Detect which cell encompasses the target text, then output its [x, y] center coordinate. 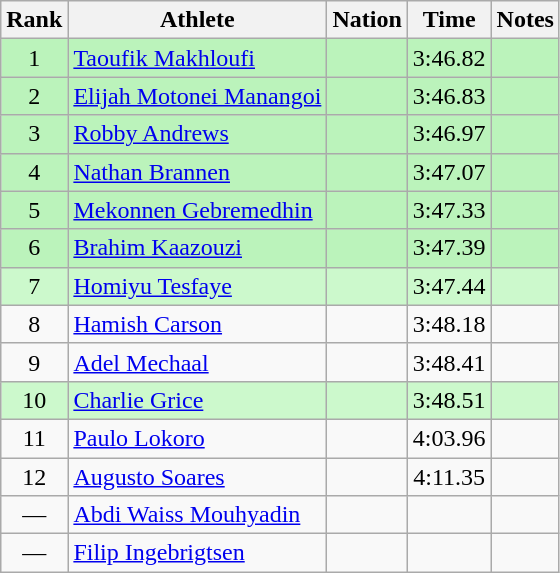
3:47.44 [449, 286]
6 [34, 248]
9 [34, 362]
Augusto Soares [198, 477]
11 [34, 438]
3:47.07 [449, 172]
3:48.18 [449, 324]
Rank [34, 20]
8 [34, 324]
2 [34, 96]
Mekonnen Gebremedhin [198, 210]
4:03.96 [449, 438]
Robby Andrews [198, 134]
3:47.39 [449, 248]
Time [449, 20]
Hamish Carson [198, 324]
Elijah Motonei Manangoi [198, 96]
4:11.35 [449, 477]
Charlie Grice [198, 400]
3:48.51 [449, 400]
Taoufik Makhloufi [198, 58]
12 [34, 477]
Nation [367, 20]
Adel Mechaal [198, 362]
3:48.41 [449, 362]
4 [34, 172]
Nathan Brannen [198, 172]
3:46.83 [449, 96]
Athlete [198, 20]
Paulo Lokoro [198, 438]
3 [34, 134]
Notes [525, 20]
Abdi Waiss Mouhyadin [198, 515]
5 [34, 210]
10 [34, 400]
Homiyu Tesfaye [198, 286]
7 [34, 286]
3:46.97 [449, 134]
1 [34, 58]
3:47.33 [449, 210]
3:46.82 [449, 58]
Filip Ingebrigtsen [198, 553]
Brahim Kaazouzi [198, 248]
